Output the [x, y] coordinate of the center of the cell containing the given text.  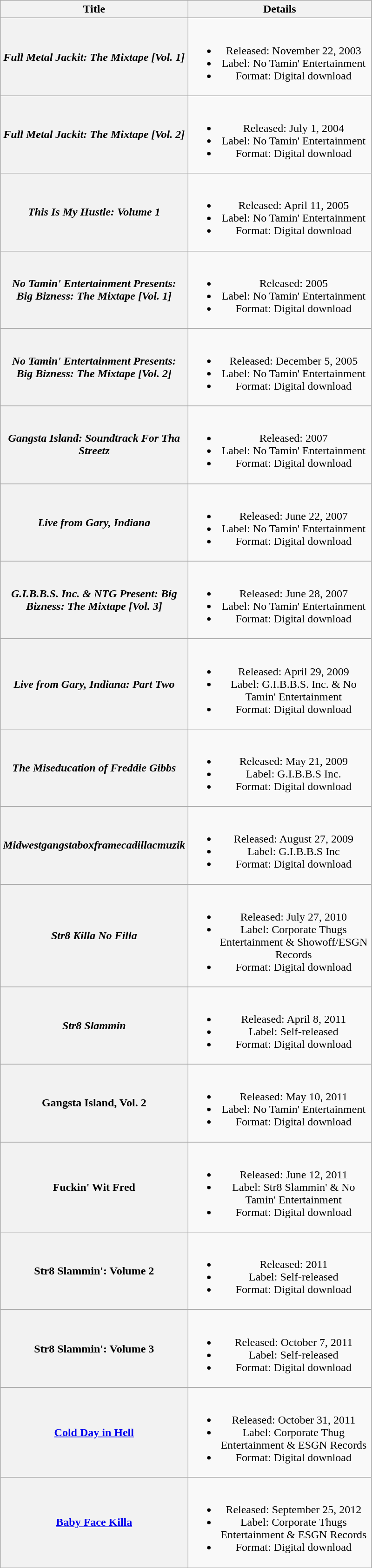
Released: April 11, 2005Label: No Tamin' EntertainmentFormat: Digital download [280, 212]
Released: December 5, 2005Label: No Tamin' EntertainmentFormat: Digital download [280, 367]
Str8 Slammin [94, 1026]
G.I.B.B.S. Inc. & NTG Present: Big Bizness: The Mixtape [Vol. 3] [94, 600]
Released: July 1, 2004Label: No Tamin' EntertainmentFormat: Digital download [280, 135]
Baby Face Killa [94, 1522]
Midwestgangstaboxframecadillacmuzik [94, 845]
Full Metal Jackit: The Mixtape [Vol. 1] [94, 57]
Live from Gary, Indiana: Part Two [94, 684]
Released: June 12, 2011Label: Str8 Slammin' & No Tamin' EntertainmentFormat: Digital download [280, 1187]
Str8 Killa No Filla [94, 935]
Title [94, 9]
Str8 Slammin': Volume 3 [94, 1349]
Released: July 27, 2010Label: Corporate Thugs Entertainment & Showoff/ESGN RecordsFormat: Digital download [280, 935]
Released: November 22, 2003Label: No Tamin' EntertainmentFormat: Digital download [280, 57]
Gangsta Island, Vol. 2 [94, 1104]
This Is My Hustle: Volume 1 [94, 212]
Released: May 10, 2011Label: No Tamin' EntertainmentFormat: Digital download [280, 1104]
Released: August 27, 2009Label: G.I.B.B.S IncFormat: Digital download [280, 845]
Released: April 8, 2011Label: Self-releasedFormat: Digital download [280, 1026]
Released: June 28, 2007Label: No Tamin' EntertainmentFormat: Digital download [280, 600]
Released: September 25, 2012Label: Corporate Thugs Entertainment & ESGN RecordsFormat: Digital download [280, 1522]
Released: October 31, 2011Label: Corporate Thug Entertainment & ESGN RecordsFormat: Digital download [280, 1432]
Full Metal Jackit: The Mixtape [Vol. 2] [94, 135]
Fuckin' Wit Fred [94, 1187]
Details [280, 9]
Str8 Slammin': Volume 2 [94, 1271]
Released: 2011Label: Self-releasedFormat: Digital download [280, 1271]
No Tamin' Entertainment Presents: Big Bizness: The Mixtape [Vol. 1] [94, 290]
Released: June 22, 2007Label: No Tamin' EntertainmentFormat: Digital download [280, 522]
No Tamin' Entertainment Presents: Big Bizness: The Mixtape [Vol. 2] [94, 367]
Released: October 7, 2011Label: Self-releasedFormat: Digital download [280, 1349]
Live from Gary, Indiana [94, 522]
Released: 2005Label: No Tamin' EntertainmentFormat: Digital download [280, 290]
The Miseducation of Freddie Gibbs [94, 767]
Cold Day in Hell [94, 1432]
Gangsta Island: Soundtrack For Tha Streetz [94, 445]
Released: 2007Label: No Tamin' EntertainmentFormat: Digital download [280, 445]
Released: May 21, 2009Label: G.I.B.B.S Inc.Format: Digital download [280, 767]
Released: April 29, 2009Label: G.I.B.B.S. Inc. & No Tamin' EntertainmentFormat: Digital download [280, 684]
